Extract the (x, y) coordinate from the center of the cell holding the provided text.  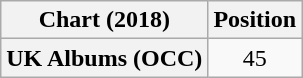
Position (255, 20)
45 (255, 58)
UK Albums (OCC) (104, 58)
Chart (2018) (104, 20)
